Capture the cell that displays the provided text and extract its [X, Y] central coordinate. 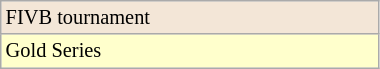
Gold Series [190, 51]
FIVB tournament [190, 17]
